Search for the cell housing the specified text and yield its [X, Y] center coordinate. 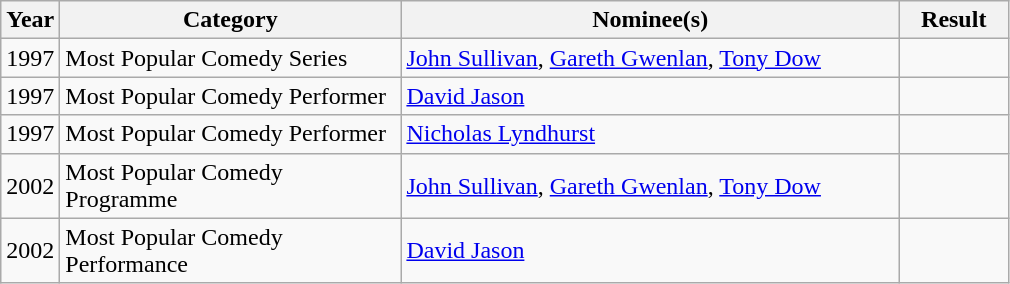
Nominee(s) [650, 20]
Most Popular Comedy Performance [230, 250]
Result [954, 20]
Most Popular Comedy Series [230, 58]
Year [30, 20]
Most Popular Comedy Programme [230, 186]
Category [230, 20]
Nicholas Lyndhurst [650, 134]
